Locate the cell with the specified text and output its (X, Y) center coordinate. 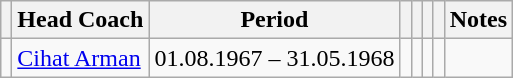
Notes (478, 20)
01.08.1967 – 31.05.1968 (274, 58)
Period (274, 20)
Cihat Arman (80, 58)
Head Coach (80, 20)
